From the cell containing the given text, extract its center point as (x, y) coordinate. 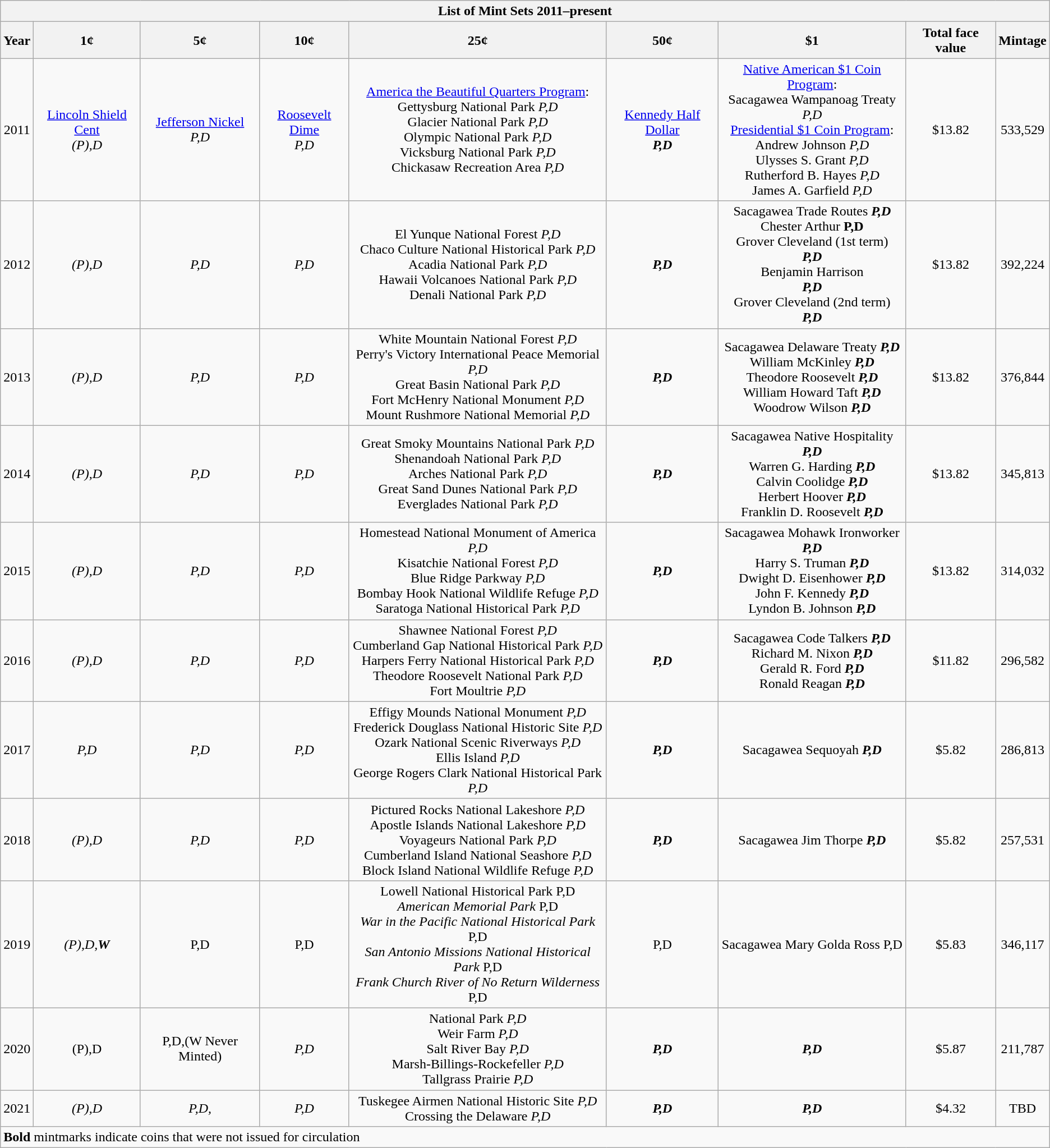
2012 (17, 265)
Jefferson NickelP,D (200, 130)
2015 (17, 571)
2016 (17, 660)
TBD (1023, 1108)
List of Mint Sets 2011–present (525, 11)
Roosevelt DimeP,D (304, 130)
Sacagawea Sequoyah P,D (812, 750)
50¢ (662, 40)
P,D, (200, 1108)
Sacagawea Mohawk Ironworker P,DHarry S. Truman P,DDwight D. Eisenhower P,DJohn F. Kennedy P,DLyndon B. Johnson P,D (812, 571)
345,813 (1023, 474)
10¢ (304, 40)
$11.82 (951, 660)
Lincoln Shield Cent(P),D (87, 130)
P,D,(W Never Minted) (200, 1049)
257,531 (1023, 839)
533,529 (1023, 130)
2017 (17, 750)
Mintage (1023, 40)
National Park P,DWeir Farm P,DSalt River Bay P,DMarsh-Billings-Rockefeller P,DTallgrass Prairie P,D (478, 1049)
Tuskegee Airmen National Historic Site P,DCrossing the Delaware P,D (478, 1108)
Kennedy Half DollarP,D (662, 130)
$4.32 (951, 1108)
5¢ (200, 40)
(P),D,W (87, 944)
Sacagawea Native Hospitality P,DWarren G. Harding P,DCalvin Coolidge P,DHerbert Hoover P,DFranklin D. Roosevelt P,D (812, 474)
Sacagawea Delaware Treaty P,DWilliam McKinley P,DTheodore Roosevelt P,DWilliam Howard Taft P,DWoodrow Wilson P,D (812, 377)
Sacagawea Trade Routes P,DChester Arthur P,DGrover Cleveland (1st term)P,DBenjamin HarrisonP,DGrover Cleveland (2nd term)P,D (812, 265)
Sacagawea Jim Thorpe P,D (812, 839)
1¢ (87, 40)
$1 (812, 40)
392,224 (1023, 265)
$5.87 (951, 1049)
211,787 (1023, 1049)
$5.83 (951, 944)
2018 (17, 839)
2020 (17, 1049)
Year (17, 40)
Bold mintmarks indicate coins that were not issued for circulation (525, 1137)
2011 (17, 130)
Total face value (951, 40)
314,032 (1023, 571)
286,813 (1023, 750)
Sacagawea Code Talkers P,DRichard M. Nixon P,DGerald R. Ford P,DRonald Reagan P,D (812, 660)
25¢ (478, 40)
346,117 (1023, 944)
2019 (17, 944)
376,844 (1023, 377)
296,582 (1023, 660)
2021 (17, 1108)
Sacagawea Mary Golda Ross P,D (812, 944)
2014 (17, 474)
2013 (17, 377)
